Identify which cell holds the provided text, then report its [X, Y] central coordinate. 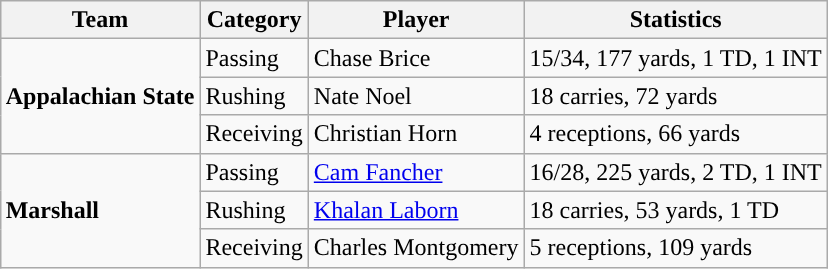
18 carries, 72 yards [676, 96]
Charles Montgomery [416, 248]
Christian Horn [416, 134]
Team [100, 20]
Chase Brice [416, 58]
5 receptions, 109 yards [676, 248]
Khalan Laborn [416, 210]
Marshall [100, 210]
18 carries, 53 yards, 1 TD [676, 210]
Nate Noel [416, 96]
Category [254, 20]
4 receptions, 66 yards [676, 134]
16/28, 225 yards, 2 TD, 1 INT [676, 172]
Appalachian State [100, 96]
15/34, 177 yards, 1 TD, 1 INT [676, 58]
Statistics [676, 20]
Player [416, 20]
Cam Fancher [416, 172]
